Scan for the cell matching the given text and deliver its [x, y] coordinate at center. 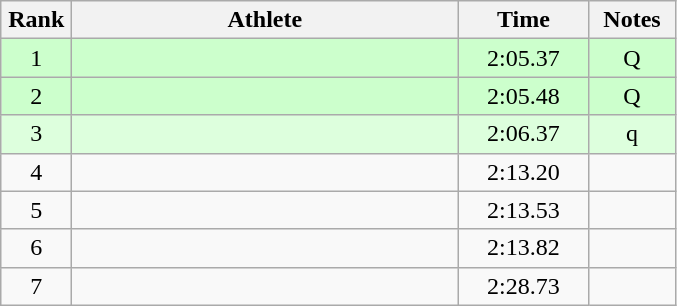
2:28.73 [524, 286]
4 [36, 172]
1 [36, 58]
Rank [36, 20]
Time [524, 20]
7 [36, 286]
Notes [632, 20]
2:13.20 [524, 172]
6 [36, 248]
5 [36, 210]
2 [36, 96]
Athlete [265, 20]
3 [36, 134]
2:06.37 [524, 134]
2:13.53 [524, 210]
2:05.37 [524, 58]
2:05.48 [524, 96]
q [632, 134]
2:13.82 [524, 248]
